For the text-containing cell, return its midpoint in [X, Y] coordinate format. 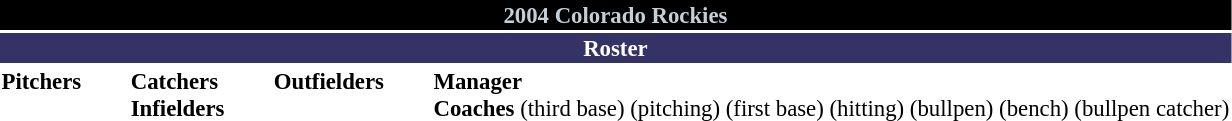
Roster [616, 48]
2004 Colorado Rockies [616, 15]
